Pinpoint the cell where the given text exists, returning its (x, y) midpoint coordinate. 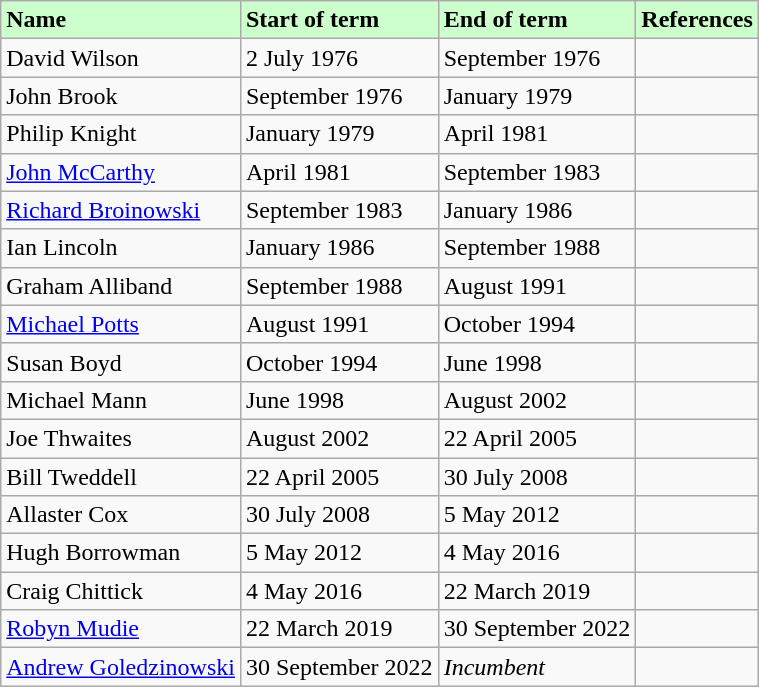
Ian Lincoln (121, 248)
David Wilson (121, 58)
References (698, 20)
Craig Chittick (121, 591)
Joe Thwaites (121, 438)
Hugh Borrowman (121, 553)
Start of term (339, 20)
Bill Tweddell (121, 477)
John Brook (121, 96)
Michael Potts (121, 324)
Graham Alliband (121, 286)
Philip Knight (121, 134)
Name (121, 20)
Allaster Cox (121, 515)
Robyn Mudie (121, 629)
2 July 1976 (339, 58)
John McCarthy (121, 172)
Susan Boyd (121, 362)
Michael Mann (121, 400)
Richard Broinowski (121, 210)
Andrew Goledzinowski (121, 667)
End of term (537, 20)
Incumbent (537, 667)
